Return (X, Y) of the center of cell containing provided text 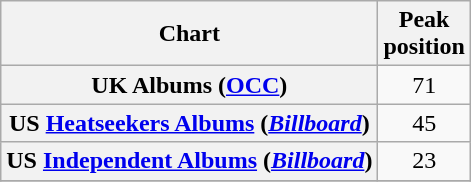
UK Albums (OCC) (190, 85)
US Independent Albums (Billboard) (190, 161)
Peakposition (424, 34)
Chart (190, 34)
45 (424, 123)
23 (424, 161)
71 (424, 85)
US Heatseekers Albums (Billboard) (190, 123)
